Locate the cell with the specified text and output its (X, Y) center coordinate. 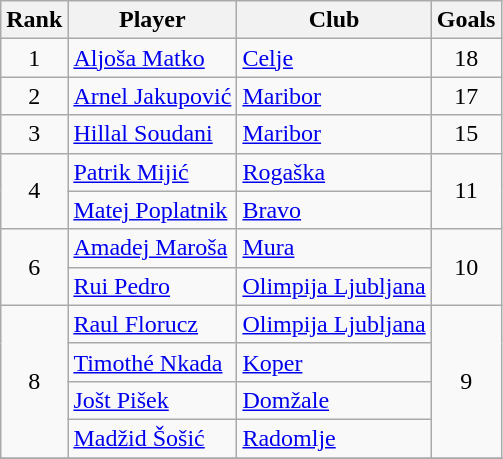
Aljoša Matko (152, 58)
8 (34, 381)
Club (334, 20)
Matej Poplatnik (152, 210)
17 (466, 96)
Patrik Mijić (152, 172)
Celje (334, 58)
1 (34, 58)
2 (34, 96)
Rogaška (334, 172)
Madžid Šošić (152, 438)
Bravo (334, 210)
Rui Pedro (152, 286)
Amadej Maroša (152, 248)
Mura (334, 248)
Domžale (334, 400)
Raul Florucz (152, 324)
15 (466, 134)
6 (34, 267)
9 (466, 381)
Hillal Soudani (152, 134)
18 (466, 58)
Koper (334, 362)
Goals (466, 20)
4 (34, 191)
Player (152, 20)
Arnel Jakupović (152, 96)
3 (34, 134)
Timothé Nkada (152, 362)
11 (466, 191)
Jošt Pišek (152, 400)
Rank (34, 20)
10 (466, 267)
Radomlje (334, 438)
